From the cell containing the given text, extract its center point as [X, Y] coordinate. 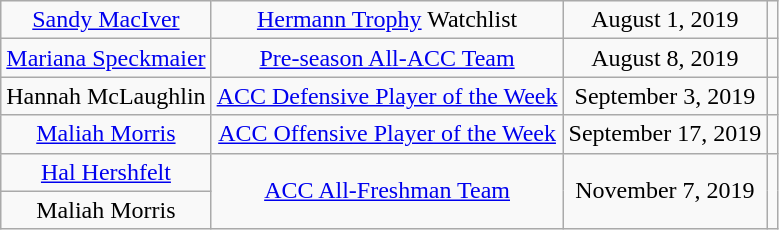
ACC Offensive Player of the Week [387, 134]
November 7, 2019 [665, 191]
Sandy MacIver [106, 20]
Pre-season All-ACC Team [387, 58]
Hermann Trophy Watchlist [387, 20]
ACC All-Freshman Team [387, 191]
ACC Defensive Player of the Week [387, 96]
September 3, 2019 [665, 96]
August 8, 2019 [665, 58]
Hal Hershfelt [106, 172]
Hannah McLaughlin [106, 96]
August 1, 2019 [665, 20]
September 17, 2019 [665, 134]
Mariana Speckmaier [106, 58]
